Determine the (x, y) coordinate at the center of the cell enclosing the given text.  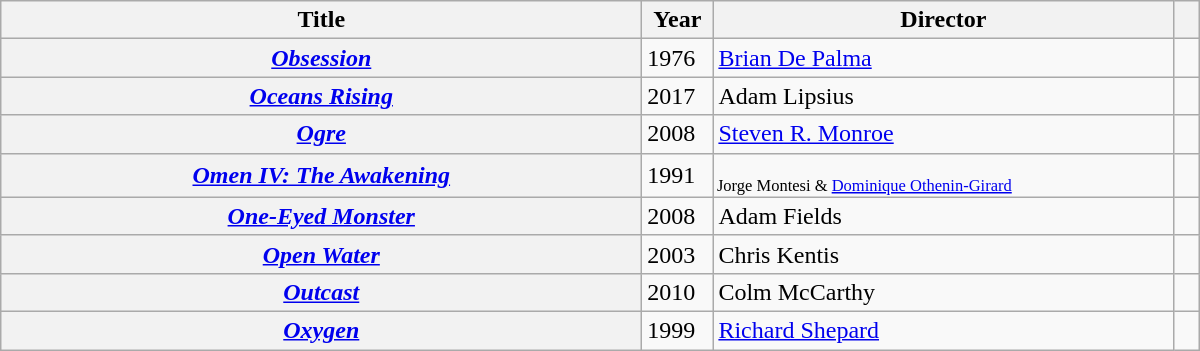
Open Water (322, 254)
Year (678, 20)
Obsession (322, 58)
1991 (678, 175)
Adam Lipsius (944, 96)
2010 (678, 292)
2017 (678, 96)
Title (322, 20)
Omen IV: The Awakening (322, 175)
Jorge Montesi & Dominique Othenin-Girard (944, 175)
Oxygen (322, 331)
Chris Kentis (944, 254)
2003 (678, 254)
Brian De Palma (944, 58)
Outcast (322, 292)
1999 (678, 331)
Adam Fields (944, 216)
Richard Shepard (944, 331)
Steven R. Monroe (944, 134)
Ogre (322, 134)
Colm McCarthy (944, 292)
Oceans Rising (322, 96)
1976 (678, 58)
One-Eyed Monster (322, 216)
Director (944, 20)
